Scan for the cell matching the given text and deliver its [X, Y] coordinate at center. 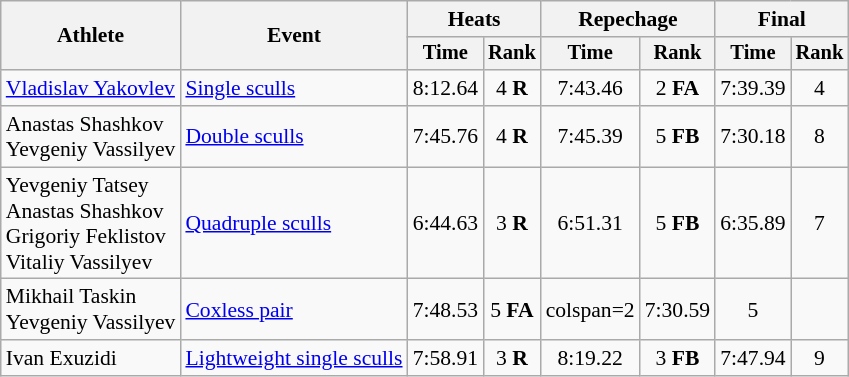
7:43.46 [590, 88]
7:45.39 [590, 136]
Vladislav Yakovlev [91, 88]
6:44.63 [446, 223]
Quadruple sculls [294, 223]
Coxless pair [294, 310]
6:51.31 [590, 223]
9 [820, 358]
Mikhail TaskinYevgeniy Vassilyev [91, 310]
5 FA [512, 310]
Heats [474, 19]
Event [294, 36]
7:45.76 [446, 136]
6:35.89 [752, 223]
Athlete [91, 36]
7:48.53 [446, 310]
Lightweight single sculls [294, 358]
Yevgeniy TatseyAnastas ShashkovGrigoriy FeklistovVitaliy Vassilyev [91, 223]
2 FA [678, 88]
8:12.64 [446, 88]
3 FB [678, 358]
5 [752, 310]
Single sculls [294, 88]
7:47.94 [752, 358]
Repechage [628, 19]
8:19.22 [590, 358]
Final [782, 19]
7:30.18 [752, 136]
7 [820, 223]
Anastas ShashkovYevgeniy Vassilyev [91, 136]
colspan=2 [590, 310]
7:58.91 [446, 358]
4 [820, 88]
Ivan Exuzidi [91, 358]
7:39.39 [752, 88]
8 [820, 136]
Double sculls [294, 136]
7:30.59 [678, 310]
